Determine the [X, Y] coordinate at the center of the cell enclosing the given text.  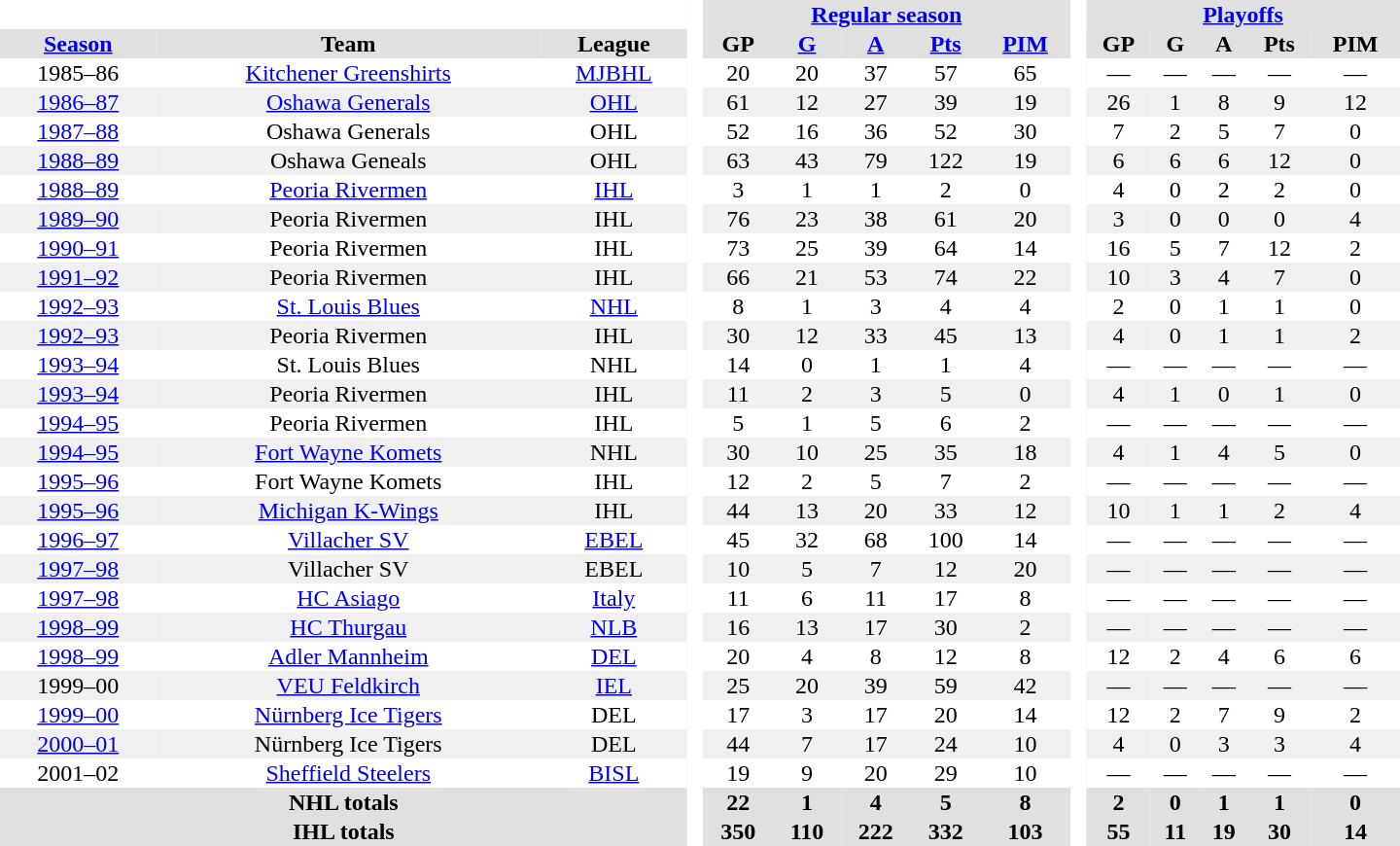
332 [946, 831]
1985–86 [78, 73]
57 [946, 73]
1996–97 [78, 540]
Season [78, 44]
59 [946, 686]
2001–02 [78, 773]
VEU Feldkirch [348, 686]
222 [876, 831]
350 [738, 831]
29 [946, 773]
76 [738, 219]
NHL totals [344, 802]
38 [876, 219]
42 [1026, 686]
26 [1118, 102]
1986–87 [78, 102]
League [614, 44]
1991–92 [78, 277]
65 [1026, 73]
79 [876, 160]
23 [807, 219]
Oshawa Geneals [348, 160]
MJBHL [614, 73]
27 [876, 102]
35 [946, 452]
IEL [614, 686]
BISL [614, 773]
Michigan K-Wings [348, 511]
Regular season [887, 15]
55 [1118, 831]
100 [946, 540]
103 [1026, 831]
Italy [614, 598]
HC Asiago [348, 598]
66 [738, 277]
37 [876, 73]
63 [738, 160]
IHL totals [344, 831]
36 [876, 131]
Sheffield Steelers [348, 773]
NLB [614, 627]
74 [946, 277]
Team [348, 44]
1987–88 [78, 131]
110 [807, 831]
Adler Mannheim [348, 656]
73 [738, 248]
Kitchener Greenshirts [348, 73]
2000–01 [78, 744]
64 [946, 248]
24 [946, 744]
21 [807, 277]
32 [807, 540]
53 [876, 277]
HC Thurgau [348, 627]
68 [876, 540]
1990–91 [78, 248]
43 [807, 160]
122 [946, 160]
1989–90 [78, 219]
18 [1026, 452]
Playoffs [1242, 15]
